From the cell containing the given text, extract its center point as (X, Y) coordinate. 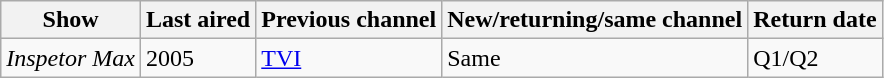
New/returning/same channel (595, 20)
Previous channel (349, 20)
Q1/Q2 (815, 58)
Last aired (198, 20)
Show (71, 20)
Return date (815, 20)
Inspetor Max (71, 58)
Same (595, 58)
TVI (349, 58)
2005 (198, 58)
